Determine the [x, y] coordinate at the center of the cell enclosing the given text.  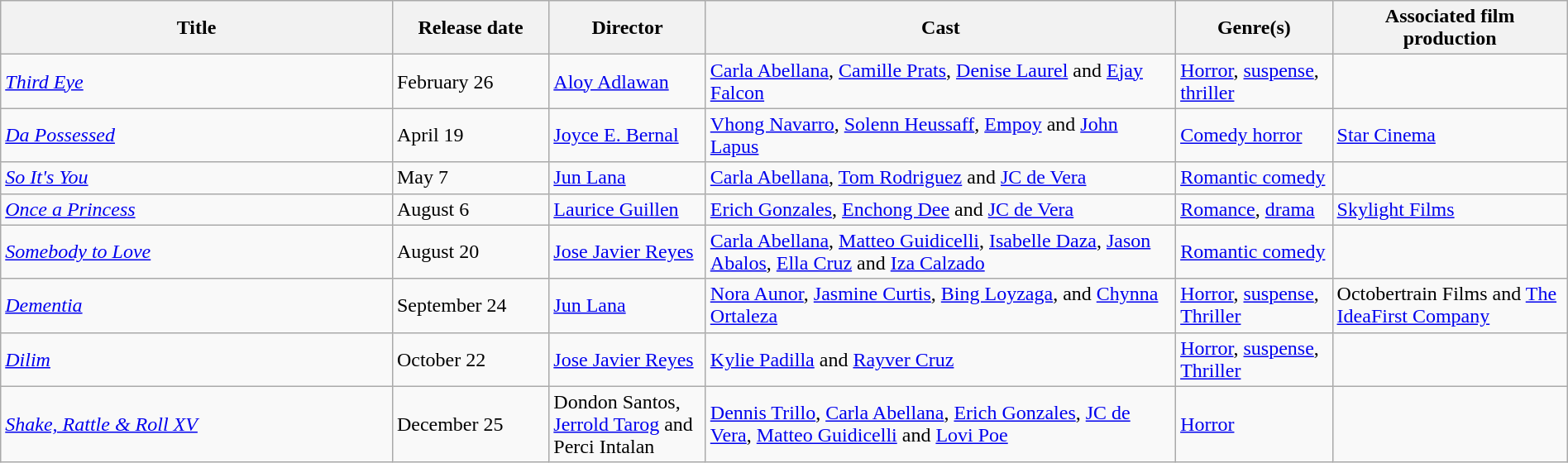
Shake, Rattle & Roll XV [197, 424]
Release date [470, 28]
Director [627, 28]
Once a Princess [197, 209]
So It's You [197, 178]
Carla Abellana, Camille Prats, Denise Laurel and Ejay Falcon [940, 81]
Erich Gonzales, Enchong Dee and JC de Vera [940, 209]
Nora Aunor, Jasmine Curtis, Bing Loyzaga, and Chynna Ortaleza [940, 306]
Dilim [197, 359]
August 20 [470, 251]
Comedy horror [1254, 136]
Dondon Santos, Jerrold Tarog and Perci Intalan [627, 424]
Third Eye [197, 81]
Dementia [197, 306]
April 19 [470, 136]
Romance, drama [1254, 209]
May 7 [470, 178]
Kylie Padilla and Rayver Cruz [940, 359]
Somebody to Love [197, 251]
Star Cinema [1450, 136]
Dennis Trillo, Carla Abellana, Erich Gonzales, JC de Vera, Matteo Guidicelli and Lovi Poe [940, 424]
Octobertrain Films and The IdeaFirst Company [1450, 306]
Laurice Guillen [627, 209]
Aloy Adlawan [627, 81]
February 26 [470, 81]
Title [197, 28]
Carla Abellana, Matteo Guidicelli, Isabelle Daza, Jason Abalos, Ella Cruz and Iza Calzado [940, 251]
Horror, suspense, thriller [1254, 81]
Vhong Navarro, Solenn Heussaff, Empoy and John Lapus [940, 136]
Cast [940, 28]
August 6 [470, 209]
Associated film production [1450, 28]
September 24 [470, 306]
Skylight Films [1450, 209]
Joyce E. Bernal [627, 136]
Genre(s) [1254, 28]
Horror [1254, 424]
October 22 [470, 359]
December 25 [470, 424]
Carla Abellana, Tom Rodriguez and JC de Vera [940, 178]
Da Possessed [197, 136]
